From the cell containing the given text, extract its center point as (X, Y) coordinate. 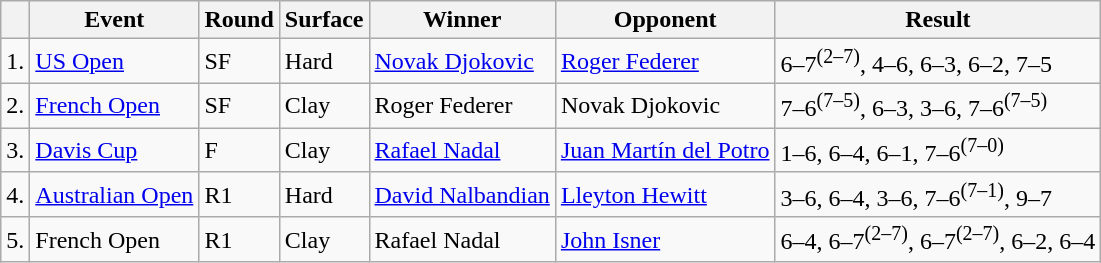
Event (114, 20)
US Open (114, 62)
7–6(7–5), 6–3, 3–6, 7–6(7–5) (938, 106)
Opponent (665, 20)
Surface (324, 20)
Result (938, 20)
Australian Open (114, 194)
Juan Martín del Potro (665, 150)
4. (16, 194)
1–6, 6–4, 6–1, 7–6(7–0) (938, 150)
John Isner (665, 240)
5. (16, 240)
3–6, 6–4, 3–6, 7–6(7–1), 9–7 (938, 194)
3. (16, 150)
Winner (462, 20)
2. (16, 106)
F (239, 150)
6–4, 6–7(2–7), 6–7(2–7), 6–2, 6–4 (938, 240)
1. (16, 62)
Davis Cup (114, 150)
6–7(2–7), 4–6, 6–3, 6–2, 7–5 (938, 62)
Lleyton Hewitt (665, 194)
Round (239, 20)
David Nalbandian (462, 194)
